Extract the (X, Y) coordinate from the center of the cell holding the provided text.  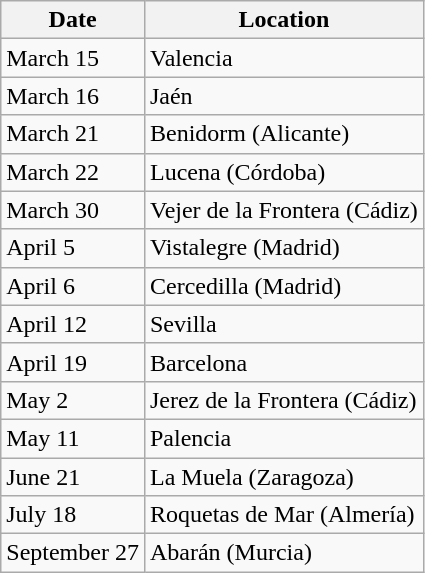
Abarán (Murcia) (284, 553)
Sevilla (284, 324)
April 19 (73, 362)
March 21 (73, 134)
Date (73, 20)
Location (284, 20)
March 22 (73, 172)
March 16 (73, 96)
Vejer de la Frontera (Cádiz) (284, 210)
Lucena (Córdoba) (284, 172)
March 30 (73, 210)
May 2 (73, 400)
Valencia (284, 58)
April 5 (73, 248)
April 12 (73, 324)
Barcelona (284, 362)
March 15 (73, 58)
Jerez de la Frontera (Cádiz) (284, 400)
June 21 (73, 477)
April 6 (73, 286)
Roquetas de Mar (Almería) (284, 515)
July 18 (73, 515)
Jaén (284, 96)
September 27 (73, 553)
Palencia (284, 438)
Vistalegre (Madrid) (284, 248)
Cercedilla (Madrid) (284, 286)
La Muela (Zaragoza) (284, 477)
May 11 (73, 438)
Benidorm (Alicante) (284, 134)
